For the text-containing cell, return its midpoint in [X, Y] coordinate format. 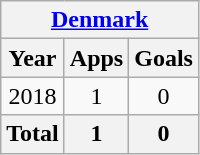
Goals [164, 58]
Total [33, 134]
Apps [96, 58]
Denmark [100, 20]
Year [33, 58]
2018 [33, 96]
